Pinpoint the cell where the given text exists, returning its [X, Y] midpoint coordinate. 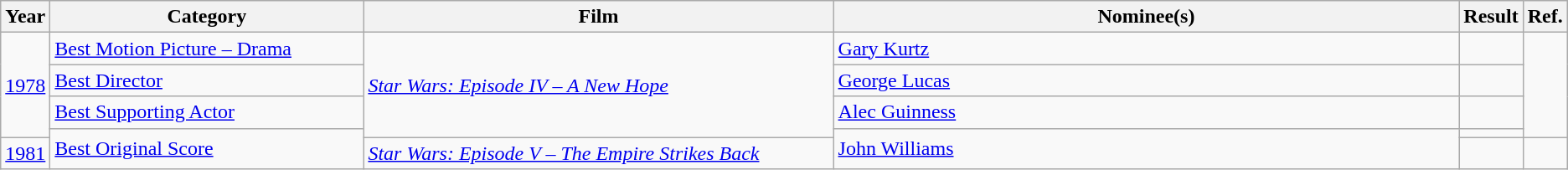
Category [207, 17]
1981 [25, 153]
Best Motion Picture – Drama [207, 49]
Best Original Score [207, 149]
Result [1491, 17]
1978 [25, 85]
Year [25, 17]
Best Director [207, 80]
Best Supporting Actor [207, 112]
Ref. [1545, 17]
Gary Kurtz [1146, 49]
Nominee(s) [1146, 17]
Alec Guinness [1146, 112]
John Williams [1146, 149]
George Lucas [1146, 80]
Star Wars: Episode V – The Empire Strikes Back [598, 153]
Star Wars: Episode IV – A New Hope [598, 85]
Film [598, 17]
